Find where the given text appears and provide that cell's center as (x, y) coordinate. 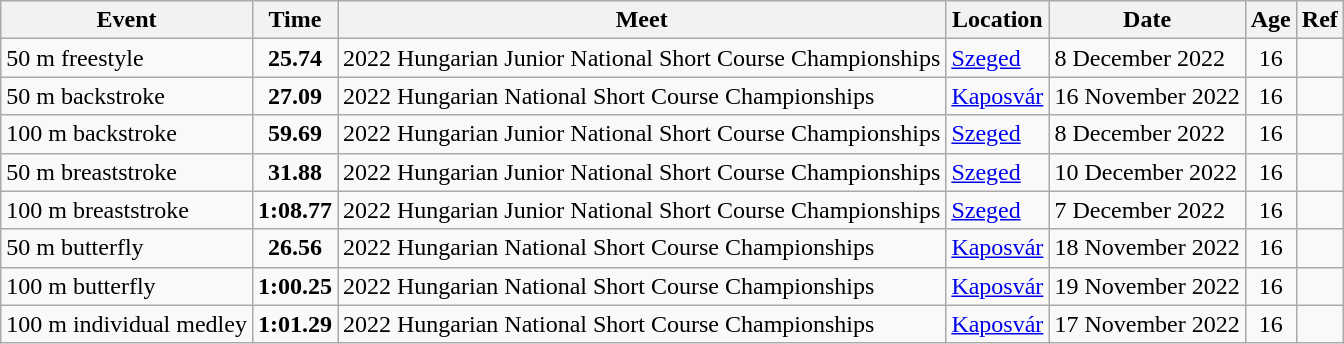
50 m breaststroke (127, 172)
100 m backstroke (127, 134)
31.88 (294, 172)
59.69 (294, 134)
Date (1147, 20)
26.56 (294, 248)
50 m butterfly (127, 248)
Location (998, 20)
Event (127, 20)
100 m breaststroke (127, 210)
Meet (642, 20)
50 m freestyle (127, 58)
Ref (1320, 20)
Time (294, 20)
18 November 2022 (1147, 248)
10 December 2022 (1147, 172)
1:08.77 (294, 210)
50 m backstroke (127, 96)
100 m butterfly (127, 286)
7 December 2022 (1147, 210)
1:01.29 (294, 324)
25.74 (294, 58)
27.09 (294, 96)
Age (1270, 20)
1:00.25 (294, 286)
100 m individual medley (127, 324)
16 November 2022 (1147, 96)
19 November 2022 (1147, 286)
17 November 2022 (1147, 324)
